Provide the [X, Y] coordinate of the cell's center where the given text is located.  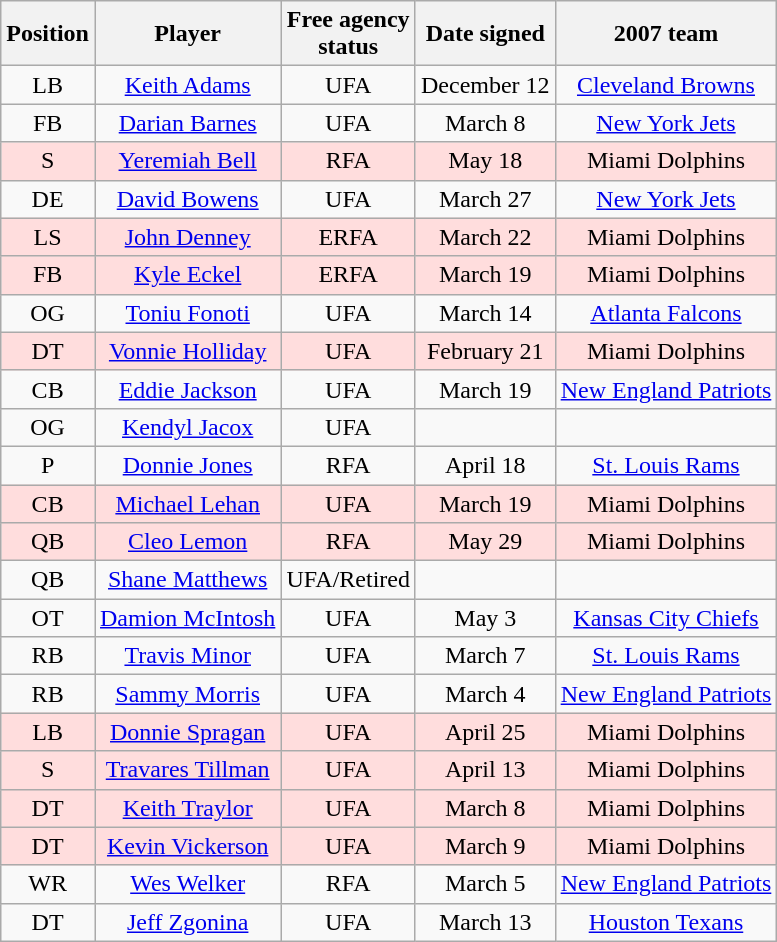
Donnie Spragan [187, 732]
May 29 [485, 542]
March 14 [485, 313]
March 13 [485, 922]
March 7 [485, 656]
Sammy Morris [187, 694]
Yeremiah Bell [187, 161]
Travis Minor [187, 656]
Cleveland Browns [666, 85]
LS [48, 237]
Keith Traylor [187, 808]
Jeff Zgonina [187, 922]
Wes Welker [187, 884]
DE [48, 199]
Kendyl Jacox [187, 427]
Houston Texans [666, 922]
Player [187, 34]
Atlanta Falcons [666, 313]
2007 team [666, 34]
Shane Matthews [187, 580]
Toniu Fonoti [187, 313]
Cleo Lemon [187, 542]
April 13 [485, 770]
Kevin Vickerson [187, 846]
April 25 [485, 732]
March 22 [485, 237]
John Denney [187, 237]
David Bowens [187, 199]
Date signed [485, 34]
Travares Tillman [187, 770]
Keith Adams [187, 85]
Donnie Jones [187, 465]
OT [48, 618]
Free agencystatus [348, 34]
Position [48, 34]
March 27 [485, 199]
May 3 [485, 618]
Darian Barnes [187, 123]
February 21 [485, 351]
Eddie Jackson [187, 389]
P [48, 465]
WR [48, 884]
UFA/Retired [348, 580]
Kyle Eckel [187, 275]
Kansas City Chiefs [666, 618]
March 5 [485, 884]
December 12 [485, 85]
May 18 [485, 161]
March 4 [485, 694]
Vonnie Holliday [187, 351]
March 9 [485, 846]
Damion McIntosh [187, 618]
April 18 [485, 465]
Michael Lehan [187, 503]
